Pinpoint the cell where the given text exists, returning its [X, Y] midpoint coordinate. 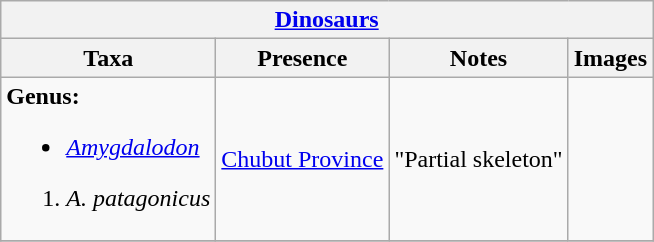
Presence [302, 58]
Genus:AmygdalodonA. patagonicus [108, 159]
Chubut Province [302, 159]
Taxa [108, 58]
Images [610, 58]
Dinosaurs [327, 20]
"Partial skeleton" [478, 159]
Notes [478, 58]
